For the text-containing cell, return its midpoint in [X, Y] coordinate format. 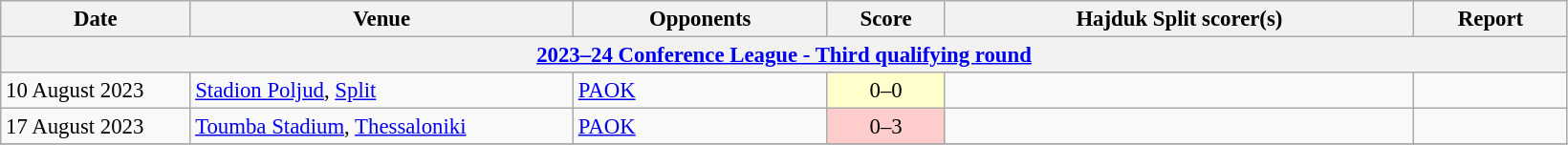
Toumba Stadium, Thessaloniki [382, 127]
10 August 2023 [96, 91]
Hajduk Split scorer(s) [1180, 19]
17 August 2023 [96, 127]
Stadion Poljud, Split [382, 91]
Opponents [700, 19]
Report [1492, 19]
2023–24 Conference League - Third qualifying round [784, 55]
0–3 [885, 127]
0–0 [885, 91]
Date [96, 19]
Score [885, 19]
Venue [382, 19]
